Provide the (x, y) coordinate of the cell's center where the given text is located.  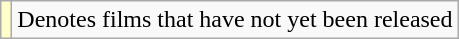
Denotes films that have not yet been released (235, 20)
